Locate the cell with the specified text and output its (x, y) center coordinate. 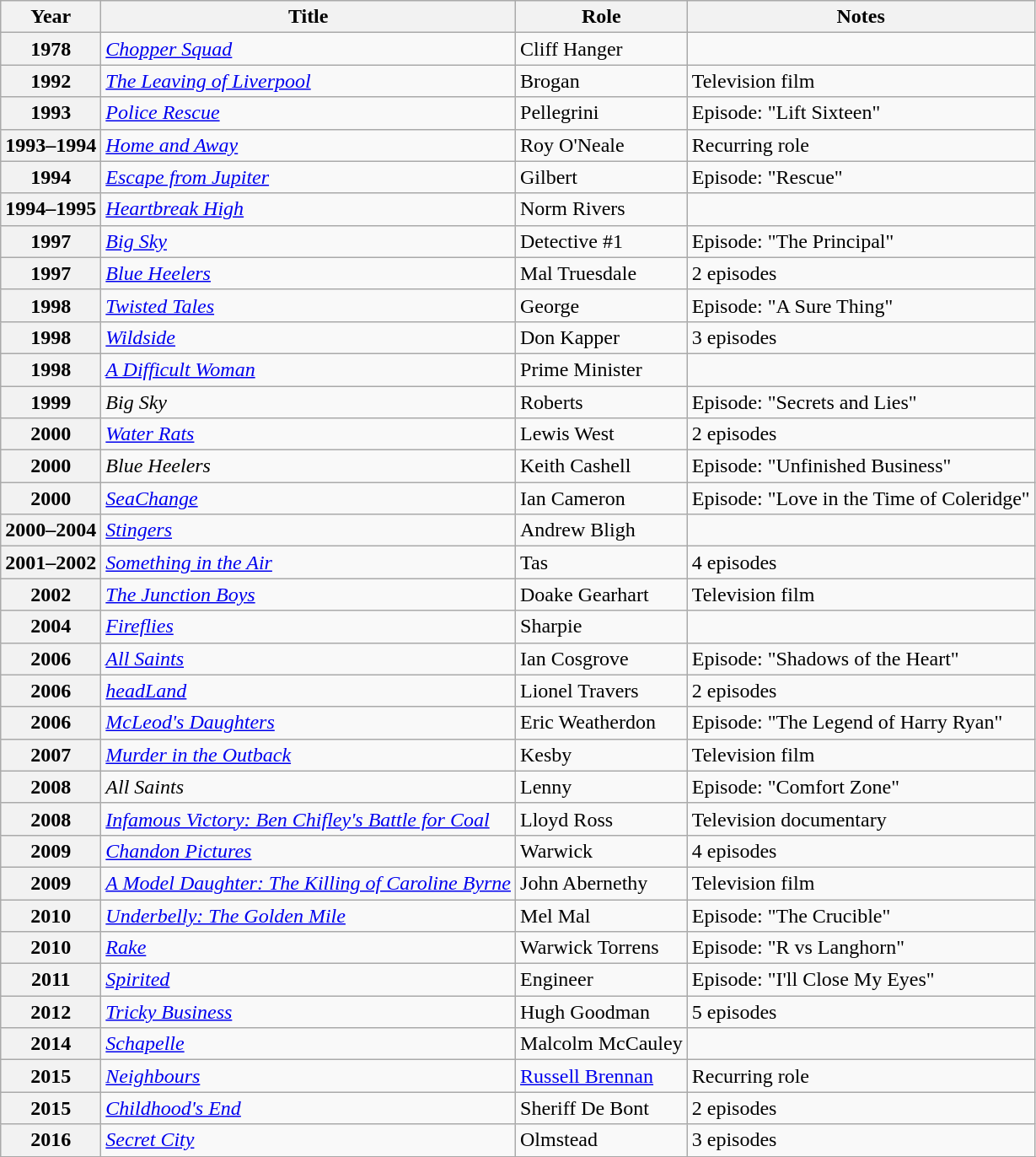
Episode: "Unfinished Business" (861, 466)
Water Rats (309, 434)
Episode: "Lift Sixteen" (861, 113)
Engineer (602, 980)
Year (51, 17)
1999 (51, 402)
Twisted Tales (309, 305)
Infamous Victory: Ben Chifley's Battle for Coal (309, 819)
Pellegrini (602, 113)
Wildside (309, 337)
2007 (51, 755)
Cliff Hanger (602, 49)
McLeod's Daughters (309, 723)
Heartbreak High (309, 209)
Episode: "The Legend of Harry Ryan" (861, 723)
Keith Cashell (602, 466)
Don Kapper (602, 337)
Childhood's End (309, 1108)
Episode: "Rescue" (861, 177)
Sheriff De Bont (602, 1108)
Roy O'Neale (602, 145)
Spirited (309, 980)
Fireflies (309, 627)
Russell Brennan (602, 1076)
Episode: "R vs Langhorn" (861, 948)
2002 (51, 595)
Escape from Jupiter (309, 177)
Lionel Travers (602, 691)
Lewis West (602, 434)
A Model Daughter: The Killing of Caroline Byrne (309, 883)
Malcolm McCauley (602, 1044)
Role (602, 17)
2014 (51, 1044)
The Leaving of Liverpool (309, 81)
Tas (602, 562)
The Junction Boys (309, 595)
Norm Rivers (602, 209)
1993 (51, 113)
5 episodes (861, 1012)
1993–1994 (51, 145)
Murder in the Outback (309, 755)
Episode: "Comfort Zone" (861, 787)
1978 (51, 49)
2000–2004 (51, 530)
2001–2002 (51, 562)
Episode: "A Sure Thing" (861, 305)
Television documentary (861, 819)
Roberts (602, 402)
Underbelly: The Golden Mile (309, 915)
Doake Gearhart (602, 595)
Episode: "Secrets and Lies" (861, 402)
Secret City (309, 1140)
Warwick Torrens (602, 948)
Stingers (309, 530)
Episode: "The Crucible" (861, 915)
George (602, 305)
2011 (51, 980)
Episode: "Love in the Time of Coleridge" (861, 498)
Notes (861, 17)
1994–1995 (51, 209)
Olmstead (602, 1140)
2012 (51, 1012)
Episode: "The Principal" (861, 241)
John Abernethy (602, 883)
2004 (51, 627)
Warwick (602, 851)
Eric Weatherdon (602, 723)
headLand (309, 691)
A Difficult Woman (309, 369)
Kesby (602, 755)
Mel Mal (602, 915)
Detective #1 (602, 241)
Mal Truesdale (602, 273)
2016 (51, 1140)
Police Rescue (309, 113)
Episode: "I'll Close My Eyes" (861, 980)
Brogan (602, 81)
Lenny (602, 787)
1992 (51, 81)
Home and Away (309, 145)
Tricky Business (309, 1012)
Title (309, 17)
Andrew Bligh (602, 530)
Neighbours (309, 1076)
Chopper Squad (309, 49)
Ian Cameron (602, 498)
Sharpie (602, 627)
Something in the Air (309, 562)
Hugh Goodman (602, 1012)
Rake (309, 948)
Ian Cosgrove (602, 659)
Prime Minister (602, 369)
SeaChange (309, 498)
Schapelle (309, 1044)
1994 (51, 177)
Chandon Pictures (309, 851)
Gilbert (602, 177)
Lloyd Ross (602, 819)
Episode: "Shadows of the Heart" (861, 659)
